From the cell containing the given text, extract its center point as [X, Y] coordinate. 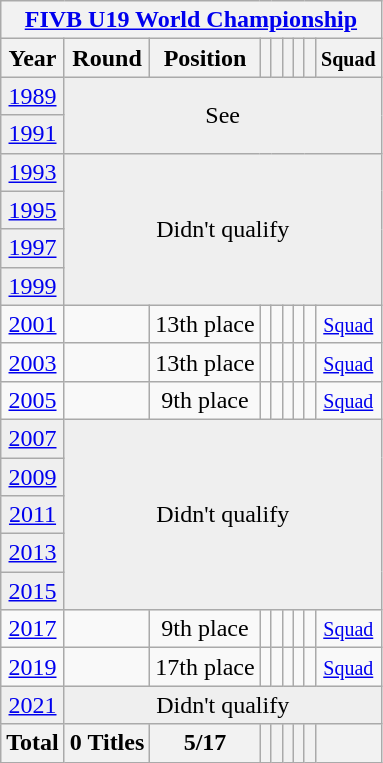
Round [107, 58]
2021 [33, 705]
FIVB U19 World Championship [191, 20]
1999 [33, 286]
2003 [33, 362]
1989 [33, 96]
1993 [33, 172]
Position [205, 58]
5/17 [205, 743]
17th place [205, 667]
2013 [33, 553]
2017 [33, 629]
See [222, 115]
1991 [33, 134]
2007 [33, 438]
Total [33, 743]
2011 [33, 515]
0 Titles [107, 743]
2009 [33, 477]
2001 [33, 324]
1997 [33, 248]
2015 [33, 591]
2005 [33, 400]
1995 [33, 210]
Year [33, 58]
2019 [33, 667]
